Search for the cell housing the specified text and yield its [X, Y] center coordinate. 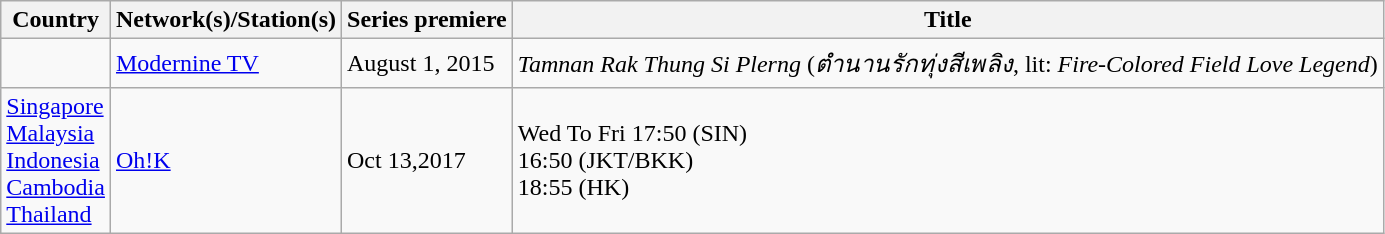
Network(s)/Station(s) [226, 20]
Wed To Fri 17:50 (SIN)16:50 (JKT/BKK)18:55 (HK) [948, 160]
Oct 13,2017 [428, 160]
SingaporeMalaysiaIndonesiaCambodiaThailand [56, 160]
Tamnan Rak Thung Si Plerng (ตำนานรักทุ่งสีเพลิง, lit: Fire-Colored Field Love Legend) [948, 64]
Title [948, 20]
August 1, 2015 [428, 64]
Modernine TV [226, 64]
Series premiere [428, 20]
Oh!K [226, 160]
Country [56, 20]
